Return the (X, Y) coordinate for the center point of the cell that contains the specified text.  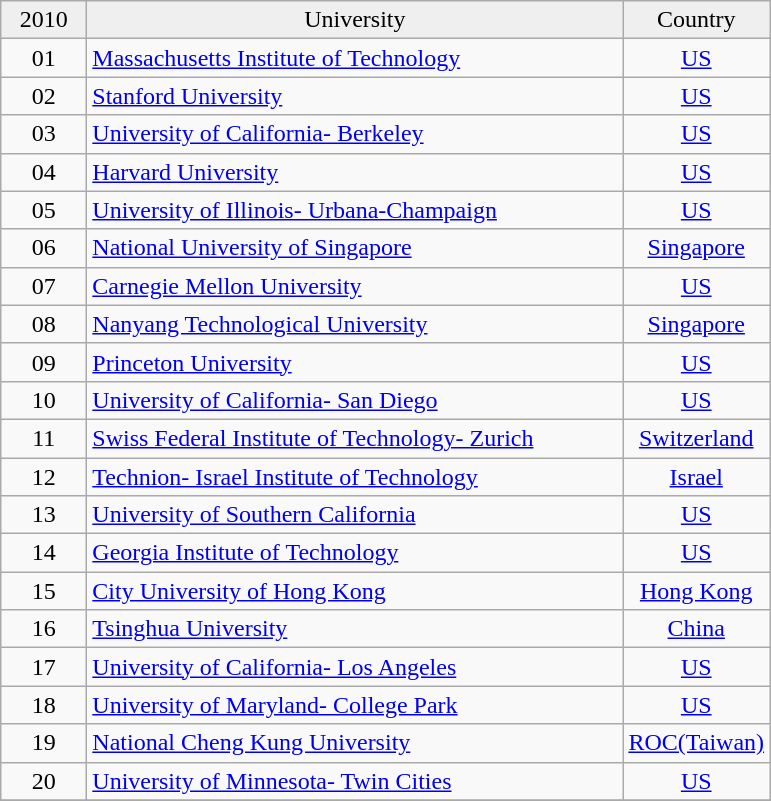
14 (44, 553)
University of California- San Diego (355, 400)
Technion- Israel Institute of Technology (355, 477)
Nanyang Technological University (355, 324)
University of Southern California (355, 515)
16 (44, 629)
06 (44, 248)
11 (44, 438)
University of California- Berkeley (355, 134)
Switzerland (696, 438)
National Cheng Kung University (355, 743)
01 (44, 58)
Carnegie Mellon University (355, 286)
University of California- Los Angeles (355, 667)
National University of Singapore (355, 248)
Massachusetts Institute of Technology (355, 58)
04 (44, 172)
University of Maryland- College Park (355, 705)
ROC(Taiwan) (696, 743)
2010 (44, 20)
Israel (696, 477)
Harvard University (355, 172)
12 (44, 477)
Princeton University (355, 362)
Hong Kong (696, 591)
19 (44, 743)
Georgia Institute of Technology (355, 553)
09 (44, 362)
Swiss Federal Institute of Technology- Zurich (355, 438)
18 (44, 705)
08 (44, 324)
Stanford University (355, 96)
Country (696, 20)
20 (44, 781)
15 (44, 591)
China (696, 629)
Tsinghua University (355, 629)
City University of Hong Kong (355, 591)
05 (44, 210)
13 (44, 515)
10 (44, 400)
03 (44, 134)
02 (44, 96)
07 (44, 286)
17 (44, 667)
University of Minnesota- Twin Cities (355, 781)
University of Illinois- Urbana-Champaign (355, 210)
University (355, 20)
